Determine the (x, y) coordinate at the center of the cell enclosing the given text.  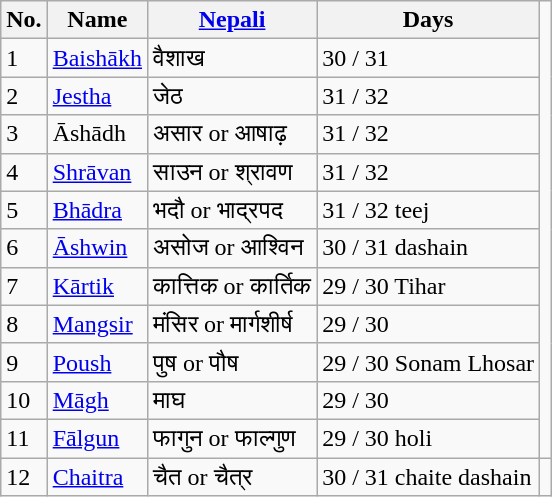
माघ (232, 400)
जेठ (232, 96)
3 (24, 134)
कात्तिक or कार्तिक (232, 286)
Shrāvan (97, 172)
वैशाख (232, 58)
Māgh (97, 400)
Kārtik (97, 286)
31 / 32 teej (428, 210)
Āshwin (97, 248)
29 / 30 Tihar (428, 286)
Nepali (232, 20)
Baishākh (97, 58)
29 / 30 Sonam Lhosar (428, 362)
4 (24, 172)
Chaitra (97, 477)
12 (24, 477)
Poush (97, 362)
30 / 31 chaite dashain (428, 477)
Fālgun (97, 438)
2 (24, 96)
Bhādra (97, 210)
Name (97, 20)
7 (24, 286)
8 (24, 324)
Jestha (97, 96)
असार or आषाढ़ (232, 134)
11 (24, 438)
Mangsir (97, 324)
5 (24, 210)
10 (24, 400)
No. (24, 20)
असोज or आश्विन (232, 248)
फागुन or फाल्गुण (232, 438)
पुष or पौष (232, 362)
मंसिर or मार्गशीर्ष (232, 324)
30 / 31 dashain (428, 248)
9 (24, 362)
भदौ or भाद्रपद (232, 210)
29 / 30 holi (428, 438)
Days (428, 20)
Āshādh (97, 134)
चैत or चैत्र (232, 477)
30 / 31 (428, 58)
1 (24, 58)
6 (24, 248)
साउन or श्रावण (232, 172)
